Determine the (X, Y) coordinate at the center of the cell enclosing the given text.  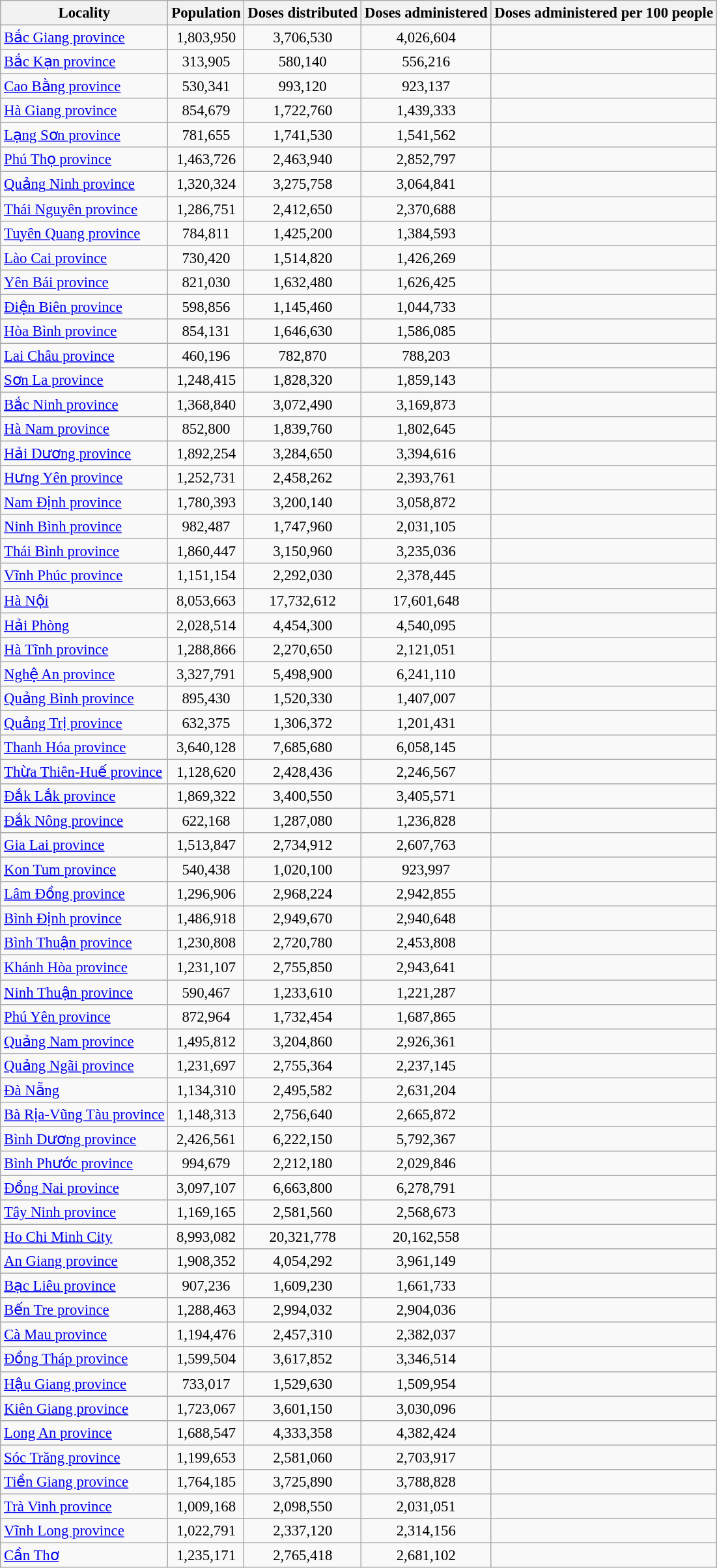
2,607,763 (426, 845)
2,926,361 (426, 1041)
2,756,640 (303, 1115)
1,145,460 (303, 307)
1,632,480 (303, 282)
1,723,067 (206, 1408)
Hà Tĩnh province (85, 649)
4,382,424 (426, 1433)
20,162,558 (426, 1237)
Lào Cai province (85, 258)
Bạc Liêu province (85, 1286)
2,949,670 (303, 919)
1,486,918 (206, 919)
Bình Phước province (85, 1164)
3,275,758 (303, 184)
1,541,562 (426, 135)
7,685,680 (303, 748)
Bắc Ninh province (85, 404)
Bắc Kạn province (85, 62)
2,943,641 (426, 968)
2,458,262 (303, 478)
1,609,230 (303, 1286)
1,722,760 (303, 111)
2,852,797 (426, 160)
3,169,873 (426, 404)
460,196 (206, 356)
2,378,445 (426, 576)
Hà Nam province (85, 429)
1,151,154 (206, 576)
Quảng Ngãi province (85, 1065)
2,382,037 (426, 1335)
Tiền Giang province (85, 1482)
An Giang province (85, 1261)
821,030 (206, 282)
2,292,030 (303, 576)
2,581,060 (303, 1457)
4,454,300 (303, 625)
1,296,906 (206, 894)
1,230,808 (206, 944)
Bắc Giang province (85, 38)
Lai Châu province (85, 356)
Đồng Nai province (85, 1188)
Ninh Thuận province (85, 992)
6,278,791 (426, 1188)
Kiên Giang province (85, 1408)
1,022,791 (206, 1531)
6,222,150 (303, 1139)
2,031,051 (426, 1506)
3,064,841 (426, 184)
Vĩnh Long province (85, 1531)
2,463,940 (303, 160)
Thừa Thiên-Huế province (85, 772)
Doses distributed (303, 13)
1,194,476 (206, 1335)
3,706,530 (303, 38)
Hưng Yên province (85, 478)
2,457,310 (303, 1335)
Kon Tum province (85, 870)
2,029,846 (426, 1164)
788,203 (426, 356)
Trà Vinh province (85, 1506)
2,968,224 (303, 894)
Bến Tre province (85, 1310)
Sơn La province (85, 380)
1,236,828 (426, 821)
782,870 (303, 356)
3,961,149 (426, 1261)
Tây Ninh province (85, 1212)
1,199,653 (206, 1457)
1,869,322 (206, 796)
Hậu Giang province (85, 1384)
2,393,761 (426, 478)
1,764,185 (206, 1482)
1,741,530 (303, 135)
2,703,917 (426, 1457)
Hòa Bình province (85, 331)
1,134,310 (206, 1090)
2,755,364 (303, 1065)
Phú Thọ province (85, 160)
3,617,852 (303, 1360)
Điện Biên province (85, 307)
1,514,820 (303, 258)
1,688,547 (206, 1433)
1,586,085 (426, 331)
1,892,254 (206, 454)
994,679 (206, 1164)
4,333,358 (303, 1433)
1,233,610 (303, 992)
2,765,418 (303, 1555)
733,017 (206, 1384)
1,306,372 (303, 723)
2,665,872 (426, 1115)
Cần Thơ (85, 1555)
1,599,504 (206, 1360)
781,655 (206, 135)
4,054,292 (303, 1261)
Long An province (85, 1433)
313,905 (206, 62)
923,137 (426, 87)
Bình Định province (85, 919)
3,327,791 (206, 674)
Bình Dương province (85, 1139)
Tuyên Quang province (85, 233)
6,241,110 (426, 674)
Lạng Sơn province (85, 135)
1,407,007 (426, 699)
1,128,620 (206, 772)
Khánh Hòa province (85, 968)
730,420 (206, 258)
8,993,082 (206, 1237)
2,098,550 (303, 1506)
1,287,080 (303, 821)
Population (206, 13)
1,908,352 (206, 1261)
1,368,840 (206, 404)
1,201,431 (426, 723)
1,248,415 (206, 380)
Hải Phòng (85, 625)
2,631,204 (426, 1090)
907,236 (206, 1286)
Lâm Đồng province (85, 894)
Quảng Trị province (85, 723)
1,439,333 (426, 111)
622,168 (206, 821)
1,221,287 (426, 992)
1,859,143 (426, 380)
2,412,650 (303, 209)
2,994,032 (303, 1310)
1,732,454 (303, 1016)
Đà Nẵng (85, 1090)
1,839,760 (303, 429)
2,453,808 (426, 944)
3,346,514 (426, 1360)
2,495,582 (303, 1090)
3,400,550 (303, 796)
852,800 (206, 429)
6,058,145 (426, 748)
923,997 (426, 870)
1,509,954 (426, 1384)
Phú Yên province (85, 1016)
3,097,107 (206, 1188)
2,942,855 (426, 894)
895,430 (206, 699)
Cà Mau province (85, 1335)
2,940,648 (426, 919)
Locality (85, 13)
Sóc Trăng province (85, 1457)
6,663,800 (303, 1188)
2,755,850 (303, 968)
1,288,463 (206, 1310)
Đắk Nông province (85, 821)
2,904,036 (426, 1310)
784,811 (206, 233)
3,725,890 (303, 1482)
3,640,128 (206, 748)
2,028,514 (206, 625)
20,321,778 (303, 1237)
580,140 (303, 62)
1,231,697 (206, 1065)
4,026,604 (426, 38)
Thái Nguyên province (85, 209)
2,237,145 (426, 1065)
1,235,171 (206, 1555)
3,405,571 (426, 796)
854,131 (206, 331)
1,320,324 (206, 184)
Bình Thuận province (85, 944)
3,200,140 (303, 503)
2,370,688 (426, 209)
Nam Định province (85, 503)
Quảng Bình province (85, 699)
Doses administered (426, 13)
1,009,168 (206, 1506)
Gia Lai province (85, 845)
Đắk Lắk province (85, 796)
3,235,036 (426, 552)
556,216 (426, 62)
5,792,367 (426, 1139)
2,270,650 (303, 649)
1,513,847 (206, 845)
2,031,105 (426, 527)
3,284,650 (303, 454)
1,520,330 (303, 699)
1,780,393 (206, 503)
5,498,900 (303, 674)
2,720,780 (303, 944)
854,679 (206, 111)
540,438 (206, 870)
Quảng Nam province (85, 1041)
2,734,912 (303, 845)
1,803,950 (206, 38)
1,286,751 (206, 209)
3,072,490 (303, 404)
1,626,425 (426, 282)
Bà Rịa-Vũng Tàu province (85, 1115)
Đồng Tháp province (85, 1360)
3,150,960 (303, 552)
1,828,320 (303, 380)
2,681,102 (426, 1555)
598,856 (206, 307)
3,788,828 (426, 1482)
Hà Giang province (85, 111)
982,487 (206, 527)
2,428,436 (303, 772)
Nghệ An province (85, 674)
4,540,095 (426, 625)
1,252,731 (206, 478)
1,169,165 (206, 1212)
Ho Chi Minh City (85, 1237)
1,426,269 (426, 258)
3,058,872 (426, 503)
1,860,447 (206, 552)
2,337,120 (303, 1531)
Hải Dương province (85, 454)
Yên Bái province (85, 282)
1,148,313 (206, 1115)
872,964 (206, 1016)
1,687,865 (426, 1016)
2,246,567 (426, 772)
1,529,630 (303, 1384)
Hà Nội (85, 600)
1,288,866 (206, 649)
1,463,726 (206, 160)
993,120 (303, 87)
2,568,673 (426, 1212)
1,495,812 (206, 1041)
Thái Bình province (85, 552)
590,467 (206, 992)
632,375 (206, 723)
Thanh Hóa province (85, 748)
2,212,180 (303, 1164)
3,204,860 (303, 1041)
1,646,630 (303, 331)
17,601,648 (426, 600)
2,581,560 (303, 1212)
1,747,960 (303, 527)
1,231,107 (206, 968)
Cao Bằng province (85, 87)
3,394,616 (426, 454)
1,384,593 (426, 233)
Doses administered per 100 people (604, 13)
3,601,150 (303, 1408)
1,425,200 (303, 233)
2,426,561 (206, 1139)
530,341 (206, 87)
Quảng Ninh province (85, 184)
3,030,096 (426, 1408)
8,053,663 (206, 600)
Vĩnh Phúc province (85, 576)
2,314,156 (426, 1531)
1,044,733 (426, 307)
1,020,100 (303, 870)
1,802,645 (426, 429)
17,732,612 (303, 600)
1,661,733 (426, 1286)
Ninh Bình province (85, 527)
2,121,051 (426, 649)
